Scan for the cell matching the given text and deliver its [X, Y] coordinate at center. 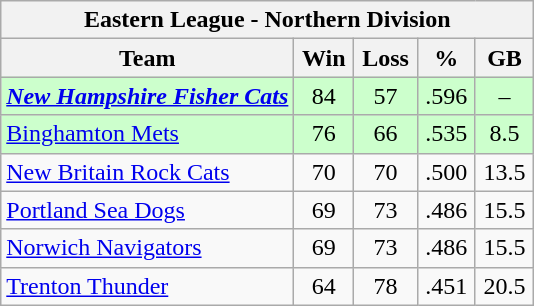
Trenton Thunder [148, 286]
78 [386, 286]
57 [386, 96]
GB [504, 58]
76 [324, 134]
13.5 [504, 172]
.596 [446, 96]
Loss [386, 58]
Binghamton Mets [148, 134]
Eastern League - Northern Division [268, 20]
8.5 [504, 134]
% [446, 58]
.500 [446, 172]
Team [148, 58]
66 [386, 134]
84 [324, 96]
Norwich Navigators [148, 248]
64 [324, 286]
New Britain Rock Cats [148, 172]
20.5 [504, 286]
Win [324, 58]
Portland Sea Dogs [148, 210]
.451 [446, 286]
– [504, 96]
.535 [446, 134]
New Hampshire Fisher Cats [148, 96]
